Provide the (x, y) coordinate of the cell's center where the given text is located.  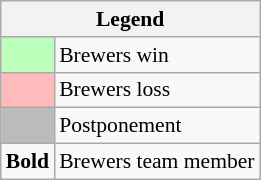
Bold (28, 162)
Brewers loss (157, 90)
Legend (130, 19)
Postponement (157, 126)
Brewers team member (157, 162)
Brewers win (157, 55)
